For the text-containing cell, return its midpoint in [x, y] coordinate format. 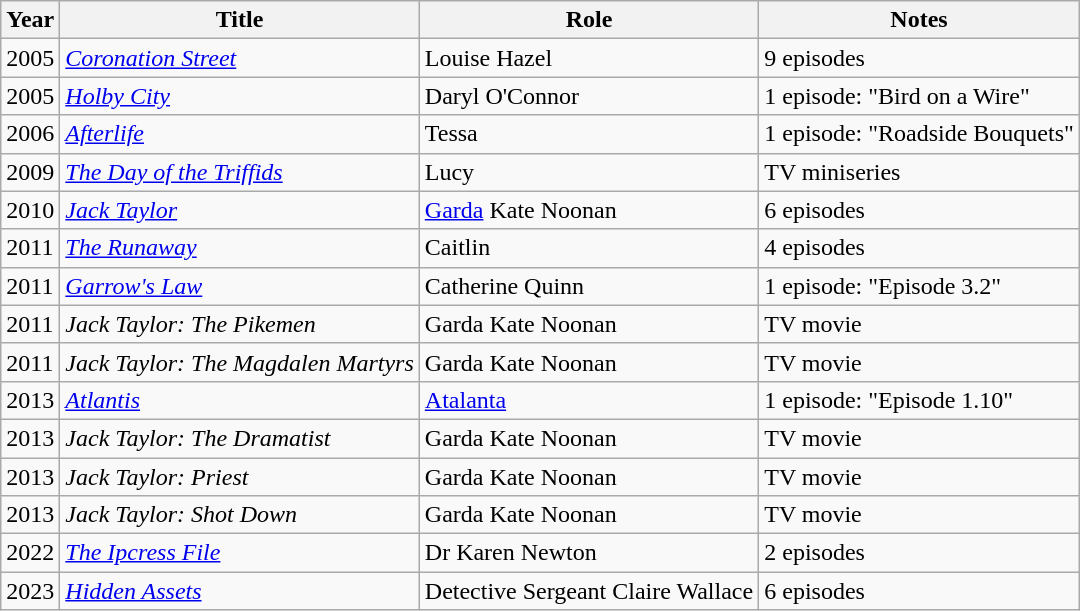
2022 [30, 553]
The Day of the Triffids [240, 172]
Jack Taylor: Shot Down [240, 515]
Catherine Quinn [588, 286]
Jack Taylor: The Pikemen [240, 324]
TV miniseries [920, 172]
1 episode: "Roadside Bouquets" [920, 134]
Afterlife [240, 134]
Jack Taylor: Priest [240, 477]
Year [30, 20]
Tessa [588, 134]
Dr Karen Newton [588, 553]
2006 [30, 134]
1 episode: "Episode 3.2" [920, 286]
Caitlin [588, 248]
Detective Sergeant Claire Wallace [588, 591]
2023 [30, 591]
Jack Taylor: The Magdalen Martyrs [240, 362]
Daryl O'Connor [588, 96]
Lucy [588, 172]
Jack Taylor: The Dramatist [240, 438]
The Ipcress File [240, 553]
The Runaway [240, 248]
1 episode: "Bird on a Wire" [920, 96]
Title [240, 20]
4 episodes [920, 248]
Notes [920, 20]
2010 [30, 210]
Holby City [240, 96]
9 episodes [920, 58]
Role [588, 20]
Jack Taylor [240, 210]
Garrow's Law [240, 286]
Atlantis [240, 400]
Atalanta [588, 400]
1 episode: "Episode 1.10" [920, 400]
Hidden Assets [240, 591]
Louise Hazel [588, 58]
Coronation Street [240, 58]
2009 [30, 172]
2 episodes [920, 553]
